Provide the (x, y) coordinate of the cell's center where the given text is located.  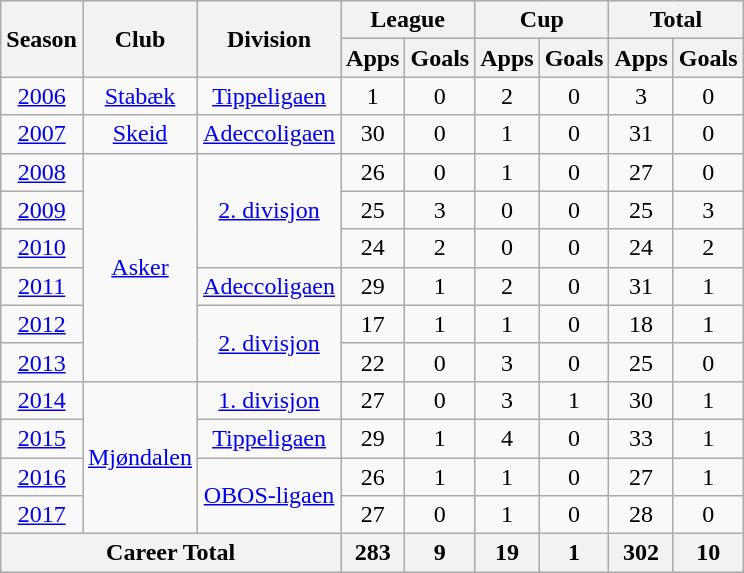
19 (507, 553)
2011 (42, 286)
OBOS-ligaen (270, 496)
Skeid (140, 134)
2007 (42, 134)
1. divisjon (270, 400)
Stabæk (140, 96)
Cup (542, 20)
2013 (42, 362)
283 (373, 553)
2014 (42, 400)
17 (373, 324)
Division (270, 39)
2009 (42, 210)
33 (641, 438)
22 (373, 362)
18 (641, 324)
Total (676, 20)
2010 (42, 248)
Club (140, 39)
Career Total (171, 553)
2012 (42, 324)
302 (641, 553)
League (408, 20)
2016 (42, 477)
2015 (42, 438)
Season (42, 39)
4 (507, 438)
9 (440, 553)
2017 (42, 515)
2006 (42, 96)
2008 (42, 172)
28 (641, 515)
Mjøndalen (140, 457)
10 (708, 553)
Asker (140, 267)
